Find where the given text appears and provide that cell's center as [x, y] coordinate. 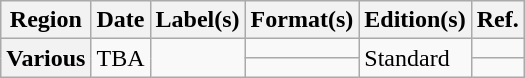
Format(s) [302, 20]
Ref. [498, 20]
Date [120, 20]
Region [46, 20]
Various [46, 58]
Standard [415, 58]
Label(s) [198, 20]
Edition(s) [415, 20]
TBA [120, 58]
